From the cell containing the given text, extract its center point as (x, y) coordinate. 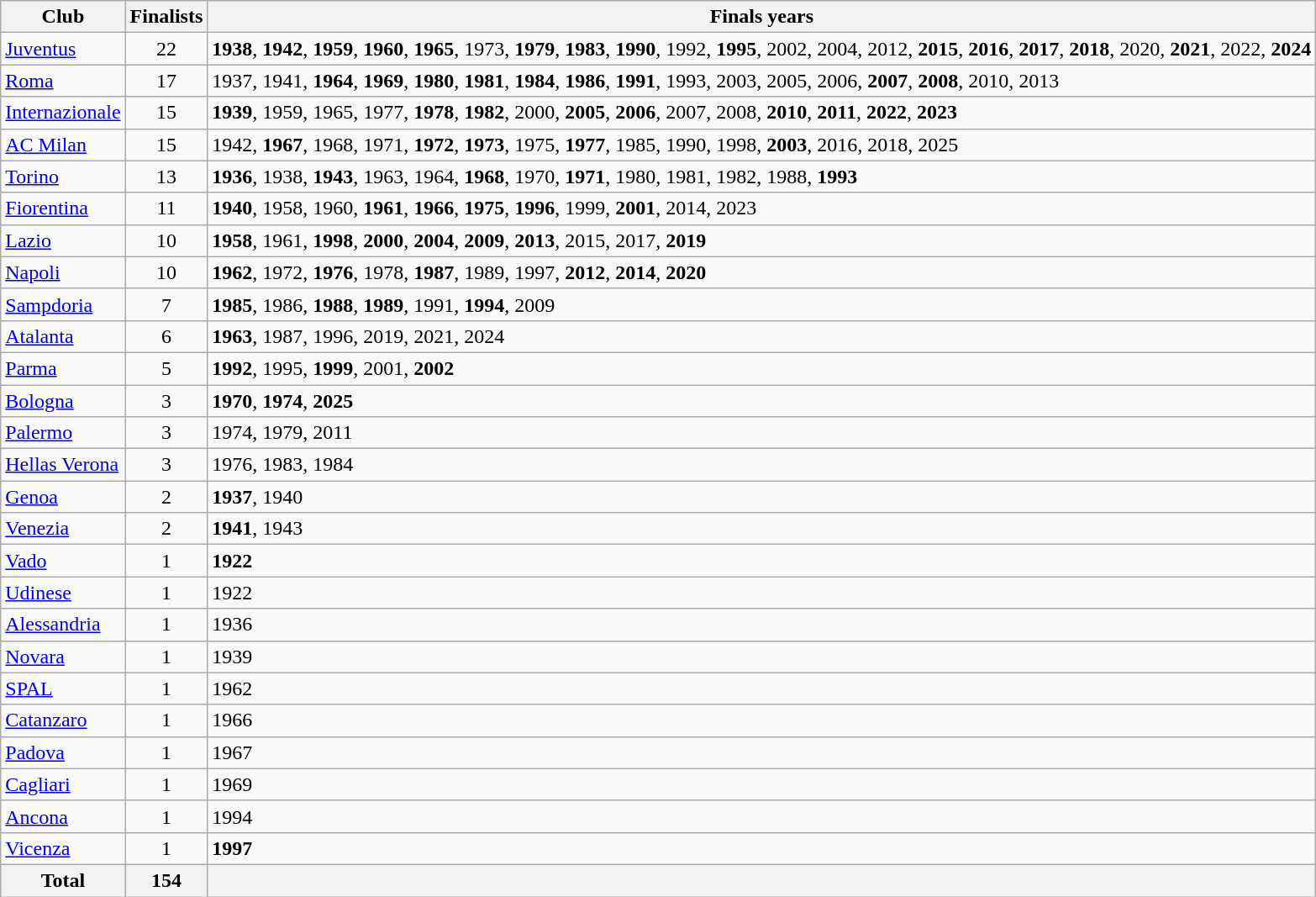
Palermo (63, 433)
Udinese (63, 593)
1994 (761, 816)
1937, 1941, 1964, 1969, 1980, 1981, 1984, 1986, 1991, 1993, 2003, 2005, 2006, 2007, 2008, 2010, 2013 (761, 81)
Torino (63, 177)
Total (63, 880)
11 (166, 208)
Juventus (63, 49)
1992, 1995, 1999, 2001, 2002 (761, 368)
AC Milan (63, 145)
1963, 1987, 1996, 2019, 2021, 2024 (761, 336)
5 (166, 368)
Vicenza (63, 848)
1939, 1959, 1965, 1977, 1978, 1982, 2000, 2005, 2006, 2007, 2008, 2010, 2011, 2022, 2023 (761, 113)
Cagliari (63, 784)
Club (63, 17)
Finals years (761, 17)
154 (166, 880)
1966 (761, 720)
Venezia (63, 529)
Padova (63, 752)
Bologna (63, 401)
Internazionale (63, 113)
1985, 1986, 1988, 1989, 1991, 1994, 2009 (761, 304)
SPAL (63, 689)
1936 (761, 625)
Atalanta (63, 336)
1967 (761, 752)
13 (166, 177)
17 (166, 81)
1974, 1979, 2011 (761, 433)
Novara (63, 657)
Hellas Verona (63, 465)
Vado (63, 561)
Genoa (63, 497)
1962 (761, 689)
1941, 1943 (761, 529)
1936, 1938, 1943, 1963, 1964, 1968, 1970, 1971, 1980, 1981, 1982, 1988, 1993 (761, 177)
1976, 1983, 1984 (761, 465)
Sampdoria (63, 304)
Parma (63, 368)
1969 (761, 784)
Fiorentina (63, 208)
Alessandria (63, 625)
1938, 1942, 1959, 1960, 1965, 1973, 1979, 1983, 1990, 1992, 1995, 2002, 2004, 2012, 2015, 2016, 2017, 2018, 2020, 2021, 2022, 2024 (761, 49)
Napoli (63, 272)
1958, 1961, 1998, 2000, 2004, 2009, 2013, 2015, 2017, 2019 (761, 240)
1970, 1974, 2025 (761, 401)
1940, 1958, 1960, 1961, 1966, 1975, 1996, 1999, 2001, 2014, 2023 (761, 208)
22 (166, 49)
Ancona (63, 816)
1937, 1940 (761, 497)
Catanzaro (63, 720)
Roma (63, 81)
Finalists (166, 17)
1962, 1972, 1976, 1978, 1987, 1989, 1997, 2012, 2014, 2020 (761, 272)
1939 (761, 657)
1997 (761, 848)
1942, 1967, 1968, 1971, 1972, 1973, 1975, 1977, 1985, 1990, 1998, 2003, 2016, 2018, 2025 (761, 145)
7 (166, 304)
Lazio (63, 240)
6 (166, 336)
